Search for the cell housing the specified text and yield its [X, Y] center coordinate. 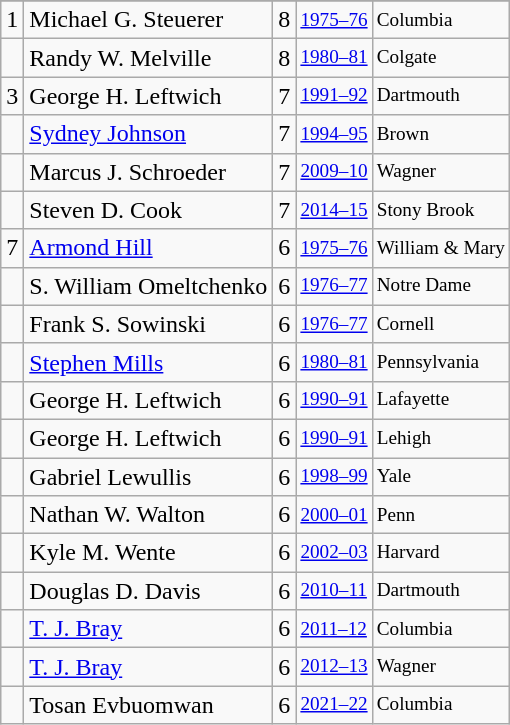
Stephen Mills [148, 362]
1 [12, 20]
Douglas D. Davis [148, 591]
Steven D. Cook [148, 210]
2021–22 [334, 705]
2010–11 [334, 591]
Lafayette [440, 400]
2002–03 [334, 553]
2011–12 [334, 629]
Brown [440, 134]
Cornell [440, 324]
Notre Dame [440, 286]
William & Mary [440, 248]
Stony Brook [440, 210]
1994–95 [334, 134]
Colgate [440, 58]
Gabriel Lewullis [148, 477]
Frank S. Sowinski [148, 324]
Nathan W. Walton [148, 515]
Tosan Evbuomwan [148, 705]
Yale [440, 477]
1991–92 [334, 96]
Lehigh [440, 438]
Randy W. Melville [148, 58]
Armond Hill [148, 248]
Marcus J. Schroeder [148, 172]
2012–13 [334, 667]
2009–10 [334, 172]
Sydney Johnson [148, 134]
3 [12, 96]
1998–99 [334, 477]
2000–01 [334, 515]
Harvard [440, 553]
S. William Omeltchenko [148, 286]
Penn [440, 515]
Pennsylvania [440, 362]
2014–15 [334, 210]
Kyle M. Wente [148, 553]
Michael G. Steuerer [148, 20]
